Detect which cell encompasses the target text, then output its [X, Y] center coordinate. 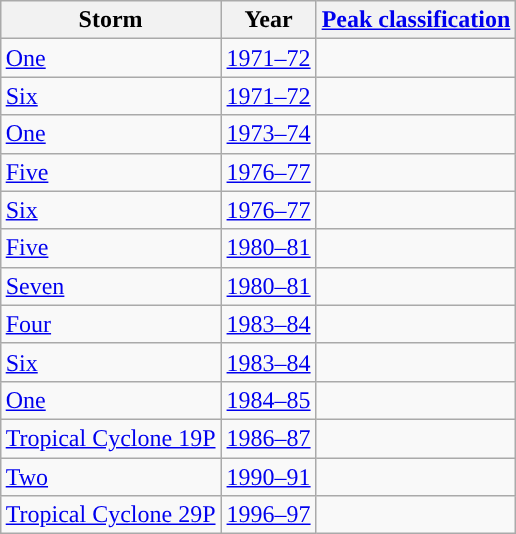
Tropical Cyclone 29P [110, 515]
Peak classification [416, 20]
1984–85 [268, 400]
1986–87 [268, 438]
Four [110, 324]
Two [110, 477]
1990–91 [268, 477]
Storm [110, 20]
Tropical Cyclone 19P [110, 438]
Year [268, 20]
Seven [110, 286]
1996–97 [268, 515]
1973–74 [268, 134]
